Extract the (X, Y) coordinate from the center of the cell holding the provided text.  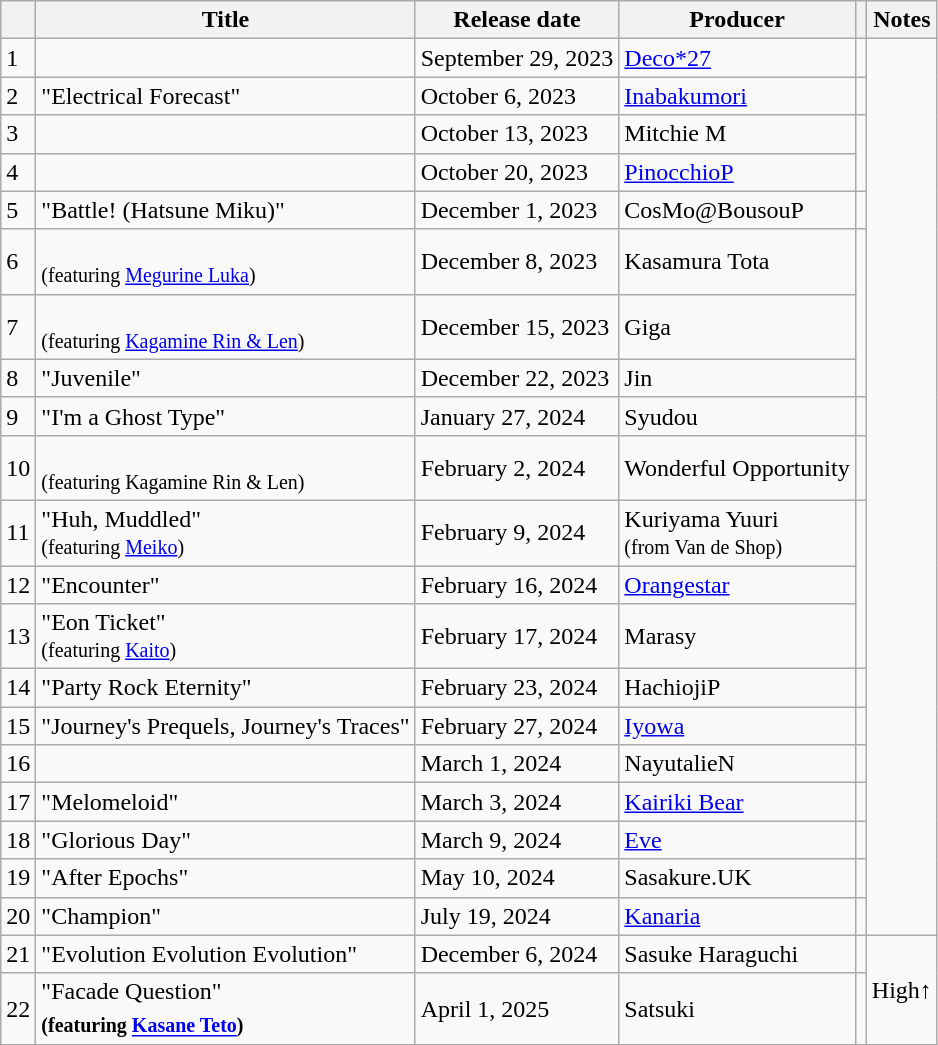
"Journey's Prequels, Journey's Traces" (226, 726)
May 10, 2024 (517, 878)
Marasy (737, 636)
High↑ (902, 990)
9 (18, 416)
Satsuki (737, 1008)
13 (18, 636)
8 (18, 378)
11 (18, 532)
December 1, 2023 (517, 210)
"I'm a Ghost Type" (226, 416)
"Evolution Evolution Evolution" (226, 954)
April 1, 2025 (517, 1008)
Sasakure.UK (737, 878)
Release date (517, 20)
Kuriyama Yuuri(from Van de Shop) (737, 532)
Giga (737, 326)
July 19, 2024 (517, 916)
October 13, 2023 (517, 134)
(featuring Megurine Luka) (226, 262)
March 3, 2024 (517, 802)
10 (18, 468)
NayutalieN (737, 764)
4 (18, 172)
Inabakumori (737, 96)
16 (18, 764)
September 29, 2023 (517, 58)
"Melomeloid" (226, 802)
"Huh, Muddled"(featuring Meiko) (226, 532)
Syudou (737, 416)
Notes (902, 20)
Eve (737, 840)
Producer (737, 20)
Kanaria (737, 916)
December 6, 2024 (517, 954)
14 (18, 688)
22 (18, 1008)
December 22, 2023 (517, 378)
February 2, 2024 (517, 468)
21 (18, 954)
12 (18, 585)
"Facade Question"(featuring Kasane Teto) (226, 1008)
February 9, 2024 (517, 532)
Iyowa (737, 726)
Orangestar (737, 585)
Kairiki Bear (737, 802)
15 (18, 726)
February 17, 2024 (517, 636)
HachiojiP (737, 688)
February 23, 2024 (517, 688)
December 8, 2023 (517, 262)
5 (18, 210)
"After Epochs" (226, 878)
7 (18, 326)
17 (18, 802)
"Champion" (226, 916)
February 16, 2024 (517, 585)
January 27, 2024 (517, 416)
March 1, 2024 (517, 764)
"Battle! (Hatsune Miku)" (226, 210)
"Eon Ticket"(featuring Kaito) (226, 636)
2 (18, 96)
6 (18, 262)
Wonderful Opportunity (737, 468)
CosMo@BousouP (737, 210)
20 (18, 916)
3 (18, 134)
18 (18, 840)
"Juvenile" (226, 378)
19 (18, 878)
Jin (737, 378)
Deco*27 (737, 58)
Title (226, 20)
PinocchioP (737, 172)
October 20, 2023 (517, 172)
December 15, 2023 (517, 326)
"Encounter" (226, 585)
1 (18, 58)
"Party Rock Eternity" (226, 688)
"Glorious Day" (226, 840)
Kasamura Tota (737, 262)
March 9, 2024 (517, 840)
"Electrical Forecast" (226, 96)
October 6, 2023 (517, 96)
February 27, 2024 (517, 726)
Sasuke Haraguchi (737, 954)
Mitchie M (737, 134)
